For the text-containing cell, return its midpoint in [x, y] coordinate format. 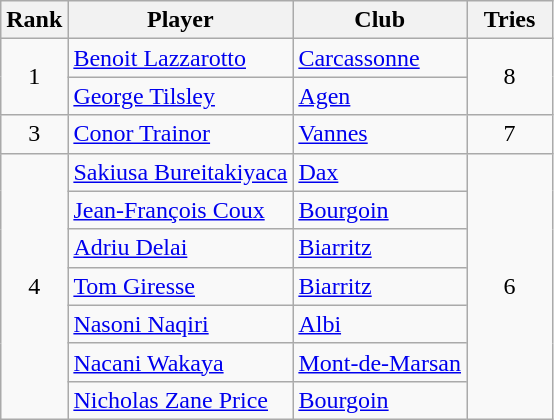
7 [510, 134]
1 [34, 77]
4 [34, 286]
Vannes [380, 134]
Carcassonne [380, 58]
Agen [380, 96]
Nasoni Naqiri [180, 324]
Club [380, 20]
Dax [380, 172]
Tries [510, 20]
George Tilsley [180, 96]
Nacani Wakaya [180, 362]
Conor Trainor [180, 134]
Rank [34, 20]
Adriu Delai [180, 248]
Tom Giresse [180, 286]
8 [510, 77]
Player [180, 20]
Mont-de-Marsan [380, 362]
3 [34, 134]
Nicholas Zane Price [180, 400]
6 [510, 286]
Sakiusa Bureitakiyaca [180, 172]
Jean-François Coux [180, 210]
Albi [380, 324]
Benoit Lazzarotto [180, 58]
